Determine the [X, Y] coordinate at the center of the cell enclosing the given text.  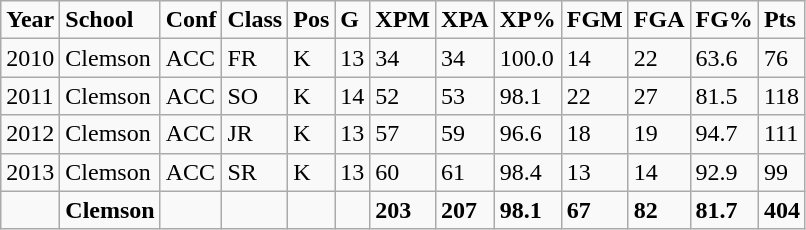
203 [403, 210]
2011 [30, 96]
92.9 [724, 172]
63.6 [724, 58]
76 [782, 58]
67 [594, 210]
53 [466, 96]
Year [30, 20]
FG% [724, 20]
FGM [594, 20]
FR [255, 58]
99 [782, 172]
111 [782, 134]
Pos [312, 20]
404 [782, 210]
207 [466, 210]
Pts [782, 20]
2013 [30, 172]
XPM [403, 20]
JR [255, 134]
School [110, 20]
118 [782, 96]
G [352, 20]
XPA [466, 20]
52 [403, 96]
100.0 [528, 58]
81.7 [724, 210]
94.7 [724, 134]
81.5 [724, 96]
57 [403, 134]
2010 [30, 58]
19 [659, 134]
SR [255, 172]
2012 [30, 134]
96.6 [528, 134]
98.4 [528, 172]
SO [255, 96]
60 [403, 172]
Conf [191, 20]
XP% [528, 20]
59 [466, 134]
18 [594, 134]
Class [255, 20]
61 [466, 172]
27 [659, 96]
FGA [659, 20]
82 [659, 210]
